Determine the [x, y] coordinate at the center of the cell enclosing the given text.  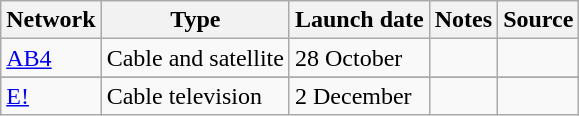
AB4 [51, 58]
E! [51, 96]
Notes [463, 20]
Launch date [359, 20]
2 December [359, 96]
28 October [359, 58]
Type [195, 20]
Cable television [195, 96]
Cable and satellite [195, 58]
Network [51, 20]
Source [538, 20]
